Identify which cell holds the provided text, then report its (x, y) central coordinate. 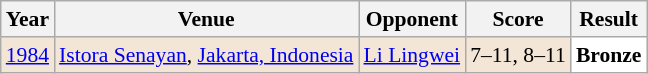
Istora Senayan, Jakarta, Indonesia (206, 55)
Result (609, 19)
Score (518, 19)
Li Lingwei (412, 55)
7–11, 8–11 (518, 55)
Opponent (412, 19)
Venue (206, 19)
1984 (28, 55)
Bronze (609, 55)
Year (28, 19)
